Determine the (x, y) coordinate at the center of the cell enclosing the given text.  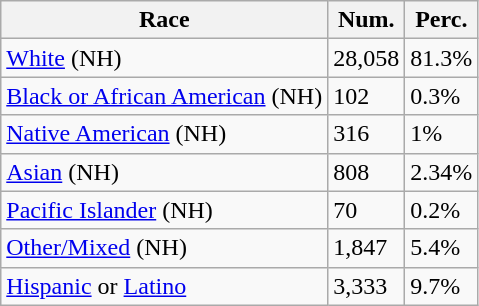
Perc. (442, 20)
0.3% (442, 96)
3,333 (366, 286)
Race (164, 20)
Hispanic or Latino (164, 286)
1,847 (366, 248)
5.4% (442, 248)
102 (366, 96)
Asian (NH) (164, 172)
Other/Mixed (NH) (164, 248)
Black or African American (NH) (164, 96)
9.7% (442, 286)
0.2% (442, 210)
316 (366, 134)
Pacific Islander (NH) (164, 210)
70 (366, 210)
1% (442, 134)
2.34% (442, 172)
81.3% (442, 58)
808 (366, 172)
28,058 (366, 58)
White (NH) (164, 58)
Native American (NH) (164, 134)
Num. (366, 20)
